From the cell containing the given text, extract its center point as (x, y) coordinate. 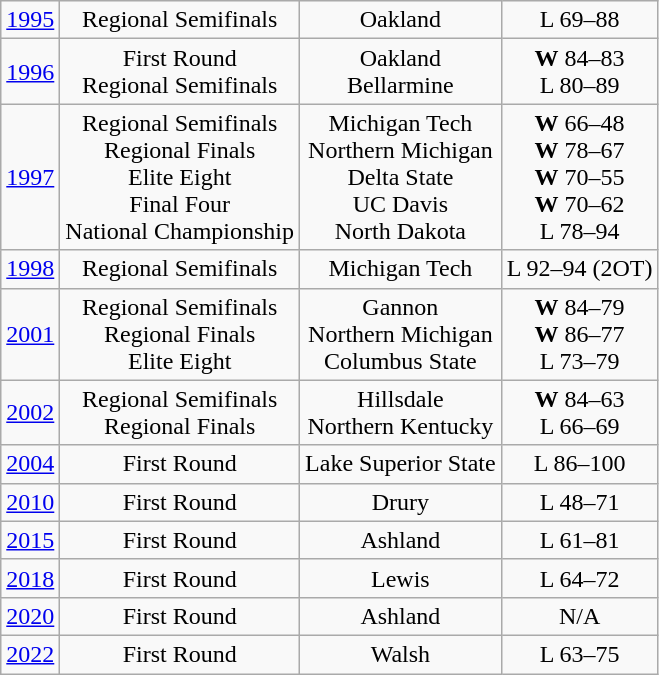
L 92–94 (2OT) (580, 269)
First RoundRegional Semifinals (180, 72)
L 48–71 (580, 502)
2018 (30, 578)
W 84–83L 80–89 (580, 72)
2002 (30, 412)
Regional SemifinalsRegional Finals (180, 412)
Michigan TechNorthern MichiganDelta StateUC DavisNorth Dakota (401, 177)
Regional SemifinalsRegional FinalsElite EightFinal FourNational Championship (180, 177)
W 66–48W 78–67W 70–55W 70–62L 78–94 (580, 177)
1997 (30, 177)
Walsh (401, 654)
Michigan Tech (401, 269)
2020 (30, 616)
Drury (401, 502)
1996 (30, 72)
2015 (30, 540)
L 64–72 (580, 578)
Lake Superior State (401, 464)
L 63–75 (580, 654)
2022 (30, 654)
OaklandBellarmine (401, 72)
Regional SemifinalsRegional FinalsElite Eight (180, 334)
N/A (580, 616)
2010 (30, 502)
HillsdaleNorthern Kentucky (401, 412)
L 61–81 (580, 540)
2004 (30, 464)
L 69–88 (580, 20)
1995 (30, 20)
W 84–63L 66–69 (580, 412)
Oakland (401, 20)
2001 (30, 334)
L 86–100 (580, 464)
Lewis (401, 578)
W 84–79W 86–77L 73–79 (580, 334)
GannonNorthern MichiganColumbus State (401, 334)
1998 (30, 269)
